Extract the [X, Y] coordinate from the center of the cell holding the provided text.  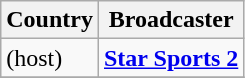
Star Sports 2 [170, 58]
Country [50, 20]
(host) [50, 58]
Broadcaster [170, 20]
